Output the (x, y) coordinate of the center of the cell containing the given text.  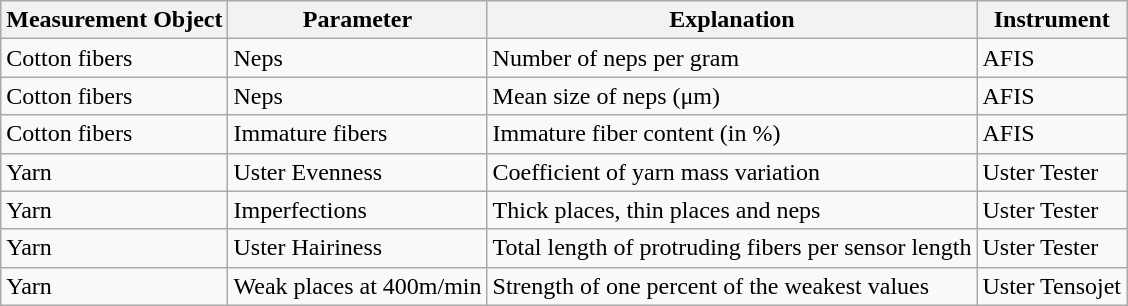
Thick places, thin places and neps (732, 210)
Imperfections (358, 210)
Mean size of neps (μm) (732, 96)
Parameter (358, 20)
Coefficient of yarn mass variation (732, 172)
Number of neps per gram (732, 58)
Immature fiber content (in %) (732, 134)
Weak places at 400m/min (358, 286)
Uster Evenness (358, 172)
Strength of one percent of the weakest values (732, 286)
Total length of protruding fibers per sensor length (732, 248)
Measurement Object (114, 20)
Instrument (1052, 20)
Uster Tensojet (1052, 286)
Uster Hairiness (358, 248)
Explanation (732, 20)
Immature fibers (358, 134)
